Identify which cell holds the provided text, then report its (x, y) central coordinate. 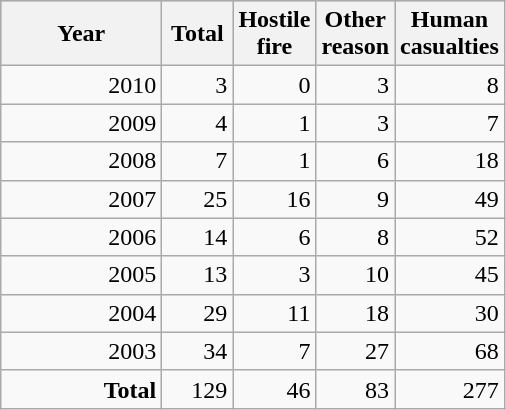
68 (450, 351)
Hostile fire (274, 34)
13 (198, 275)
2010 (82, 85)
2007 (82, 199)
2006 (82, 237)
Year (82, 34)
Human casualties (450, 34)
45 (450, 275)
46 (274, 389)
0 (274, 85)
52 (450, 237)
30 (450, 313)
25 (198, 199)
29 (198, 313)
2008 (82, 161)
9 (356, 199)
49 (450, 199)
2005 (82, 275)
14 (198, 237)
2003 (82, 351)
2004 (82, 313)
27 (356, 351)
83 (356, 389)
10 (356, 275)
11 (274, 313)
277 (450, 389)
129 (198, 389)
4 (198, 123)
34 (198, 351)
Other reason (356, 34)
16 (274, 199)
2009 (82, 123)
